For the text-containing cell, return its midpoint in (X, Y) coordinate format. 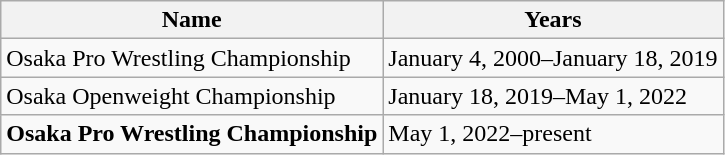
January 18, 2019–May 1, 2022 (553, 96)
Name (192, 20)
January 4, 2000–January 18, 2019 (553, 58)
Osaka Openweight Championship (192, 96)
Years (553, 20)
May 1, 2022–present (553, 134)
